Find where the given text appears and provide that cell's center as [X, Y] coordinate. 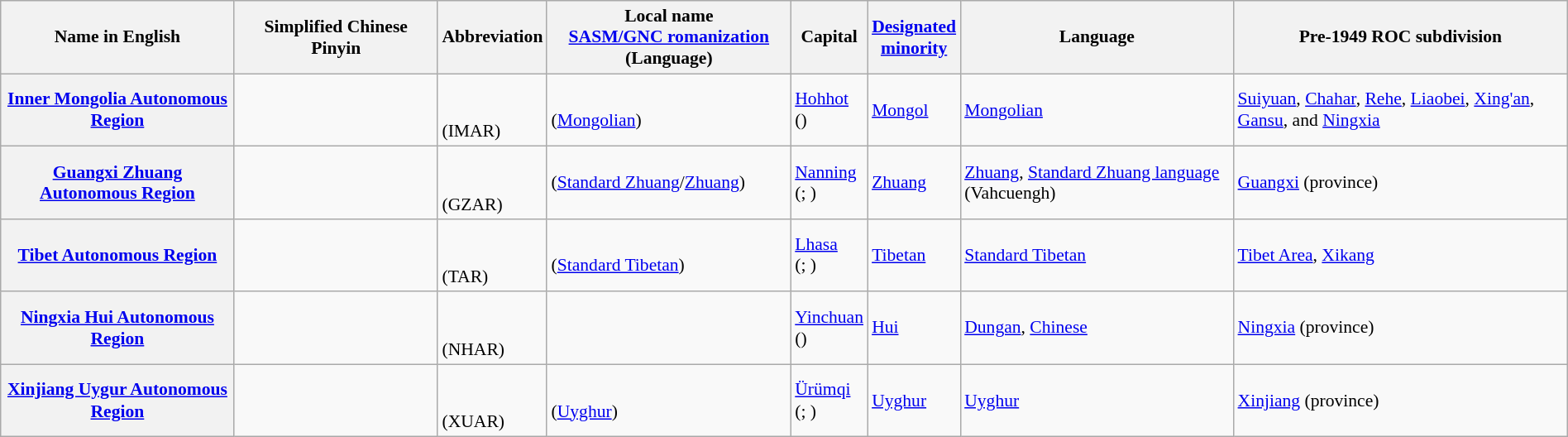
Local nameSASM/GNC romanization (Language) [668, 37]
Ningxia Hui Autonomous Region [117, 328]
(XUAR) [492, 401]
(IMAR) [492, 110]
(GZAR) [492, 182]
Tibetan [914, 255]
Language [1097, 37]
(Standard Zhuang/Zhuang) [668, 182]
Mongol [914, 110]
Mongolian [1097, 110]
Designatedminority [914, 37]
Xinjiang Uygur Autonomous Region [117, 401]
Guangxi (province) [1401, 182]
Abbreviation [492, 37]
Hui [914, 328]
Ningxia (province) [1401, 328]
Nanning(; ) [829, 182]
Tibet Area, Xikang [1401, 255]
Lhasa(; ) [829, 255]
Suiyuan, Chahar, Rehe, Liaobei, Xing'an, Gansu, and Ningxia [1401, 110]
Ürümqi(; ) [829, 401]
Guangxi Zhuang Autonomous Region [117, 182]
Dungan, Chinese [1097, 328]
(Standard Tibetan) [668, 255]
Name in English [117, 37]
Yinchuan() [829, 328]
(TAR) [492, 255]
Hohhot() [829, 110]
(Uyghur) [668, 401]
Zhuang, Standard Zhuang language (Vahcuengh) [1097, 182]
Simplified ChinesePinyin [336, 37]
Standard Tibetan [1097, 255]
Pre-1949 ROC subdivision [1401, 37]
(Mongolian) [668, 110]
Capital [829, 37]
Tibet Autonomous Region [117, 255]
Xinjiang (province) [1401, 401]
Zhuang [914, 182]
Inner Mongolia Autonomous Region [117, 110]
(NHAR) [492, 328]
